Extract the (X, Y) coordinate from the center of the cell holding the provided text.  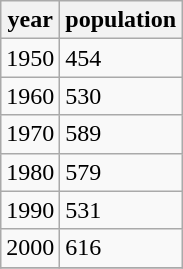
year (30, 20)
579 (121, 172)
population (121, 20)
1960 (30, 96)
1990 (30, 210)
1950 (30, 58)
2000 (30, 248)
531 (121, 210)
1970 (30, 134)
616 (121, 248)
454 (121, 58)
1980 (30, 172)
589 (121, 134)
530 (121, 96)
